Return [x, y] of the center of cell containing provided text 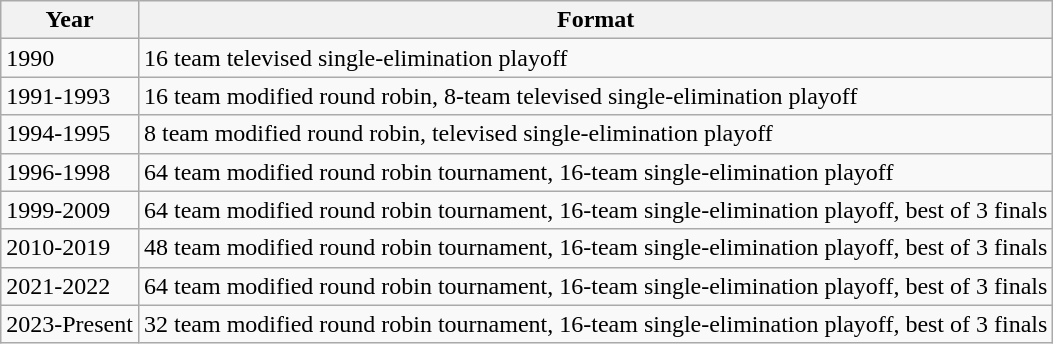
1999-2009 [70, 210]
64 team modified round robin tournament, 16-team single-elimination playoff [595, 172]
16 team modified round robin, 8-team televised single-elimination playoff [595, 96]
32 team modified round robin tournament, 16-team single-elimination playoff, best of 3 finals [595, 324]
48 team modified round robin tournament, 16-team single-elimination playoff, best of 3 finals [595, 248]
2023-Present [70, 324]
Year [70, 20]
1996-1998 [70, 172]
1994-1995 [70, 134]
8 team modified round robin, televised single-elimination playoff [595, 134]
2010-2019 [70, 248]
1990 [70, 58]
Format [595, 20]
16 team televised single-elimination playoff [595, 58]
2021-2022 [70, 286]
1991-1993 [70, 96]
